Find where the given text appears and provide that cell's center as [x, y] coordinate. 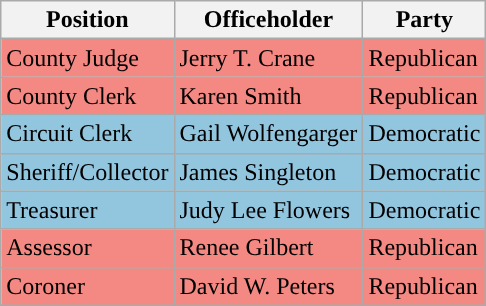
Circuit Clerk [88, 134]
Position [88, 20]
Jerry T. Crane [268, 58]
County Clerk [88, 96]
Assessor [88, 248]
Renee Gilbert [268, 248]
Gail Wolfengarger [268, 134]
David W. Peters [268, 286]
Coroner [88, 286]
Treasurer [88, 210]
Sheriff/Collector [88, 172]
Judy Lee Flowers [268, 210]
Karen Smith [268, 96]
James Singleton [268, 172]
Officeholder [268, 20]
County Judge [88, 58]
Party [424, 20]
